Scan for the cell matching the given text and deliver its (X, Y) coordinate at center. 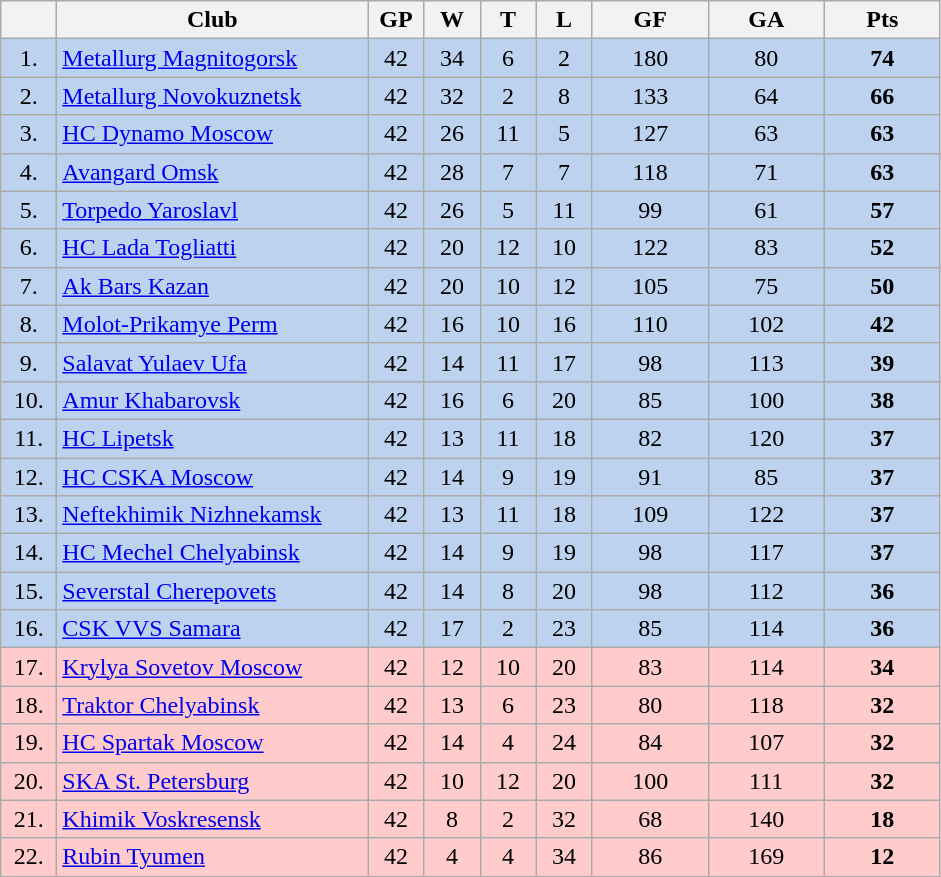
107 (766, 743)
102 (766, 324)
112 (766, 591)
HC CSKA Moscow (212, 477)
84 (650, 743)
61 (766, 210)
18. (29, 705)
7. (29, 286)
91 (650, 477)
66 (882, 96)
120 (766, 438)
HC Mechel Chelyabinsk (212, 553)
8. (29, 324)
HC Lipetsk (212, 438)
1. (29, 58)
Amur Khabarovsk (212, 400)
82 (650, 438)
9. (29, 362)
HC Dynamo Moscow (212, 134)
2. (29, 96)
Metallurg Magnitogorsk (212, 58)
71 (766, 172)
20. (29, 781)
Avangard Omsk (212, 172)
Ak Bars Kazan (212, 286)
140 (766, 819)
Rubin Tyumen (212, 857)
127 (650, 134)
16. (29, 629)
64 (766, 96)
Salavat Yulaev Ufa (212, 362)
Pts (882, 20)
4. (29, 172)
28 (452, 172)
117 (766, 553)
6. (29, 248)
109 (650, 515)
110 (650, 324)
11. (29, 438)
Neftekhimik Nizhnekamsk (212, 515)
12. (29, 477)
Torpedo Yaroslavl (212, 210)
W (452, 20)
113 (766, 362)
HC Spartak Moscow (212, 743)
T (508, 20)
50 (882, 286)
13. (29, 515)
Metallurg Novokuznetsk (212, 96)
75 (766, 286)
133 (650, 96)
Krylya Sovetov Moscow (212, 667)
24 (564, 743)
111 (766, 781)
180 (650, 58)
15. (29, 591)
17. (29, 667)
Traktor Chelyabinsk (212, 705)
CSK VVS Samara (212, 629)
GA (766, 20)
38 (882, 400)
SKA St. Petersburg (212, 781)
86 (650, 857)
105 (650, 286)
39 (882, 362)
GP (396, 20)
74 (882, 58)
22. (29, 857)
GF (650, 20)
52 (882, 248)
10. (29, 400)
14. (29, 553)
L (564, 20)
169 (766, 857)
Khimik Voskresensk (212, 819)
57 (882, 210)
21. (29, 819)
99 (650, 210)
Club (212, 20)
68 (650, 819)
5. (29, 210)
HC Lada Togliatti (212, 248)
19. (29, 743)
Severstal Cherepovets (212, 591)
3. (29, 134)
Molot-Prikamye Perm (212, 324)
